Search for the cell housing the specified text and yield its (x, y) center coordinate. 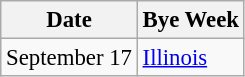
Illinois (190, 58)
Date (69, 20)
September 17 (69, 58)
Bye Week (190, 20)
